Return (X, Y) of the center of cell containing provided text 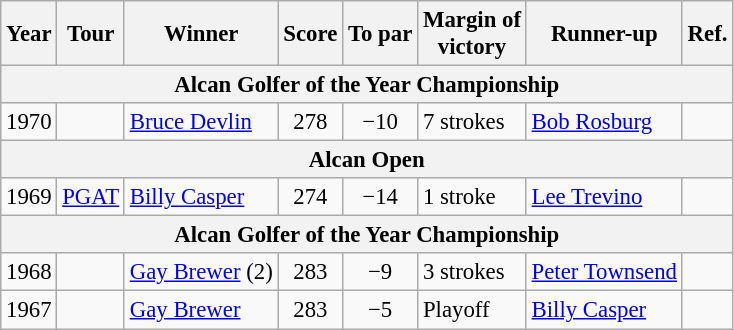
Gay Brewer (201, 310)
274 (310, 197)
Alcan Open (367, 160)
Ref. (707, 34)
−9 (380, 273)
Playoff (472, 310)
Peter Townsend (604, 273)
Runner-up (604, 34)
1970 (29, 122)
1968 (29, 273)
Tour (91, 34)
−10 (380, 122)
−5 (380, 310)
−14 (380, 197)
7 strokes (472, 122)
Gay Brewer (2) (201, 273)
Lee Trevino (604, 197)
PGAT (91, 197)
Bruce Devlin (201, 122)
278 (310, 122)
3 strokes (472, 273)
Year (29, 34)
1 stroke (472, 197)
1967 (29, 310)
Score (310, 34)
Bob Rosburg (604, 122)
To par (380, 34)
Winner (201, 34)
1969 (29, 197)
Margin ofvictory (472, 34)
